Identify which cell holds the provided text, then report its (X, Y) central coordinate. 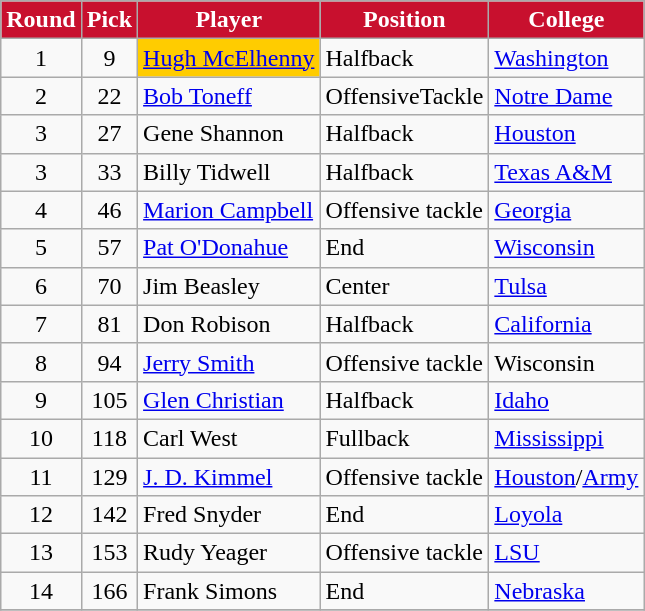
Texas A&M (566, 172)
Nebraska (566, 591)
10 (41, 438)
Mississippi (566, 438)
153 (109, 553)
Carl West (229, 438)
Glen Christian (229, 400)
27 (109, 134)
Billy Tidwell (229, 172)
Frank Simons (229, 591)
Center (404, 286)
Bob Toneff (229, 96)
Fullback (404, 438)
OffensiveTackle (404, 96)
Gene Shannon (229, 134)
8 (41, 362)
57 (109, 248)
13 (41, 553)
Don Robison (229, 324)
Player (229, 20)
Hugh McElhenny (229, 58)
J. D. Kimmel (229, 477)
Loyola (566, 515)
Idaho (566, 400)
Houston/Army (566, 477)
6 (41, 286)
22 (109, 96)
Round (41, 20)
11 (41, 477)
Position (404, 20)
Pick (109, 20)
Rudy Yeager (229, 553)
Notre Dame (566, 96)
166 (109, 591)
14 (41, 591)
142 (109, 515)
Houston (566, 134)
7 (41, 324)
105 (109, 400)
Pat O'Donahue (229, 248)
Georgia (566, 210)
California (566, 324)
94 (109, 362)
Washington (566, 58)
1 (41, 58)
12 (41, 515)
College (566, 20)
118 (109, 438)
4 (41, 210)
81 (109, 324)
Marion Campbell (229, 210)
Fred Snyder (229, 515)
Jerry Smith (229, 362)
LSU (566, 553)
5 (41, 248)
Tulsa (566, 286)
46 (109, 210)
70 (109, 286)
33 (109, 172)
129 (109, 477)
2 (41, 96)
Jim Beasley (229, 286)
